For the text-containing cell, return its midpoint in (X, Y) coordinate format. 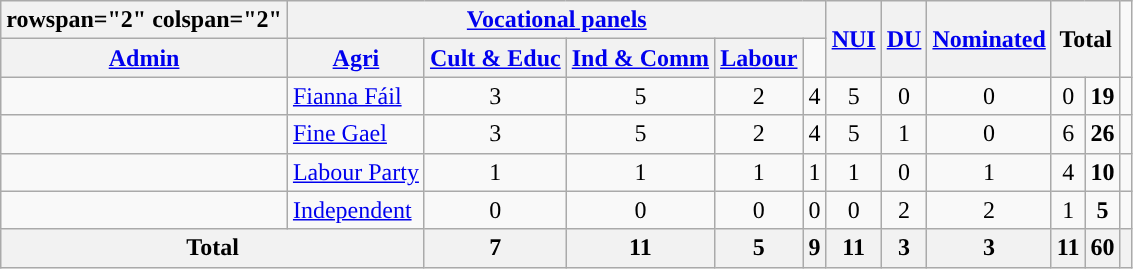
7 (495, 248)
Ind & Comm (640, 58)
Admin (144, 58)
Labour Party (356, 172)
Agri (356, 58)
Labour (759, 58)
19 (1102, 96)
9 (814, 248)
6 (1068, 134)
DU (904, 39)
Cult & Educ (495, 58)
60 (1102, 248)
Nominated (989, 39)
rowspan="2" colspan="2" (144, 20)
10 (1102, 172)
Fine Gael (356, 134)
Independent (356, 210)
Vocational panels (556, 20)
26 (1102, 134)
Fianna Fáil (356, 96)
NUI (854, 39)
